Capture the cell that displays the provided text and extract its [X, Y] central coordinate. 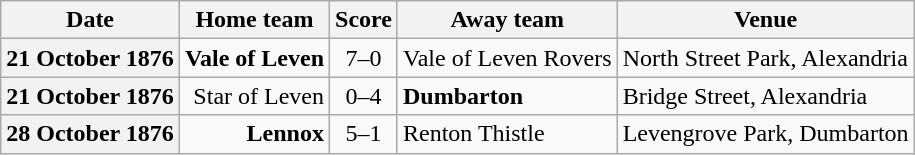
Levengrove Park, Dumbarton [766, 134]
Lennox [254, 134]
5–1 [364, 134]
Score [364, 20]
Vale of Leven [254, 58]
Venue [766, 20]
Renton Thistle [507, 134]
Away team [507, 20]
Bridge Street, Alexandria [766, 96]
28 October 1876 [90, 134]
0–4 [364, 96]
7–0 [364, 58]
Date [90, 20]
Dumbarton [507, 96]
Star of Leven [254, 96]
North Street Park, Alexandria [766, 58]
Home team [254, 20]
Vale of Leven Rovers [507, 58]
